Return the [X, Y] coordinate for the center point of the cell that contains the specified text.  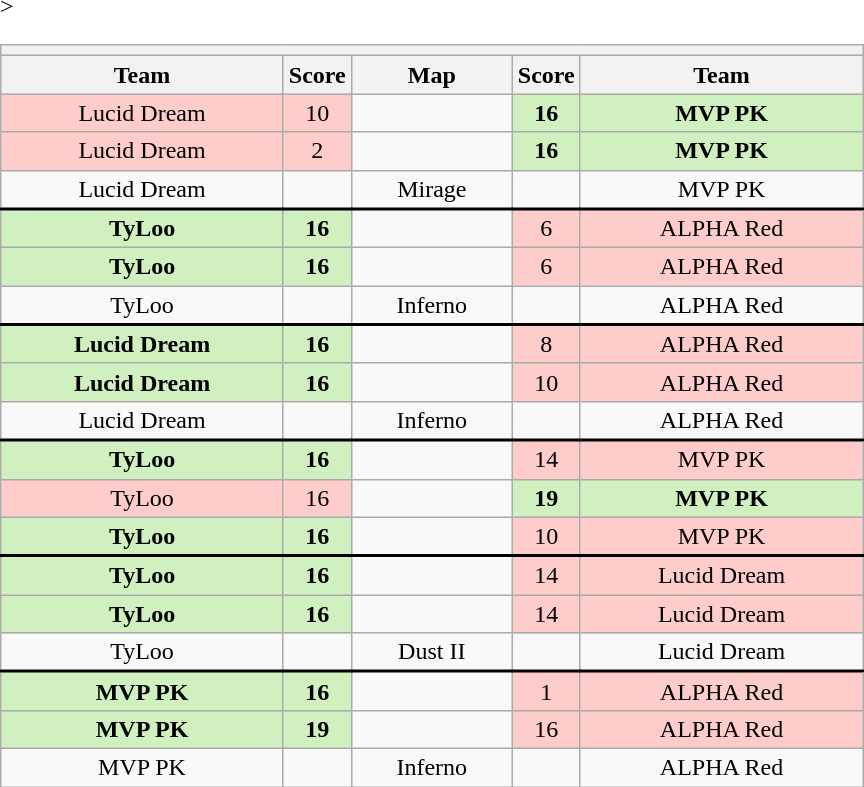
Mirage [432, 190]
Map [432, 75]
Dust II [432, 652]
8 [546, 344]
2 [317, 151]
1 [546, 692]
